Scan for the cell matching the given text and deliver its (x, y) coordinate at center. 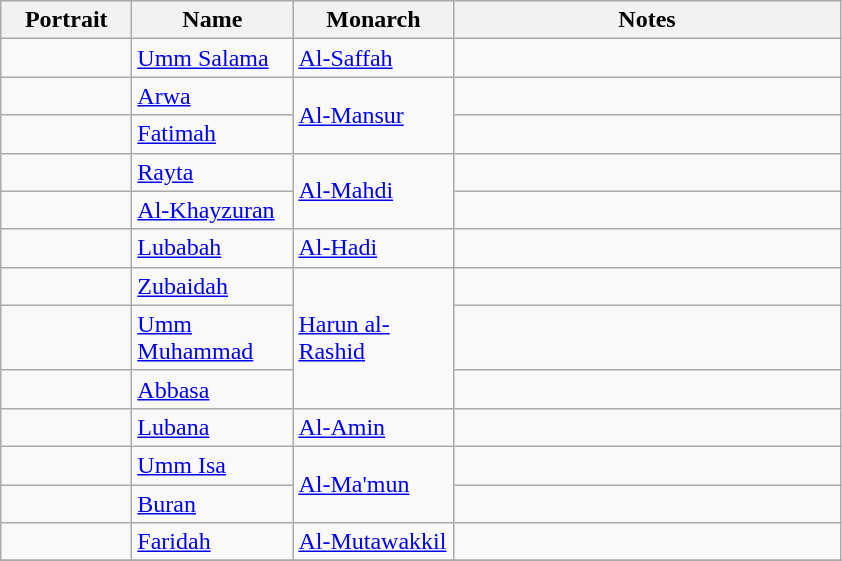
Al-Khayzuran (212, 210)
Abbasa (212, 389)
Al-Mahdi (374, 191)
Arwa (212, 96)
Monarch (374, 20)
Zubaidah (212, 286)
Al-Ma'mun (374, 484)
Umm Muhammad (212, 338)
Al-Hadi (374, 248)
Notes (647, 20)
Buran (212, 503)
Al-Mutawakkil (374, 542)
Name (212, 20)
Portrait (66, 20)
Al-Saffah (374, 58)
Faridah (212, 542)
Umm Salama (212, 58)
Fatimah (212, 134)
Lubana (212, 427)
Al-Amin (374, 427)
Rayta (212, 172)
Lubabah (212, 248)
Harun al-Rashid (374, 338)
Al-Mansur (374, 115)
Umm Isa (212, 465)
